Extract the (x, y) coordinate from the center of the cell holding the provided text.  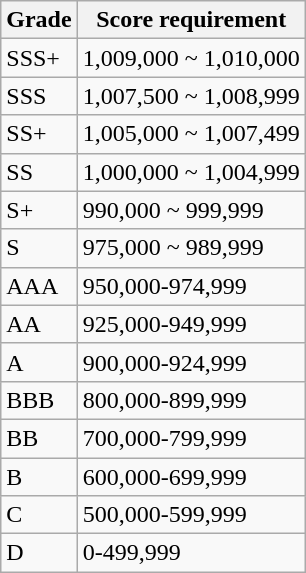
0-499,999 (191, 553)
800,000-899,999 (191, 400)
SSS+ (39, 58)
500,000-599,999 (191, 515)
AAA (39, 286)
1,000,000 ~ 1,004,999 (191, 172)
990,000 ~ 999,999 (191, 210)
1,005,000 ~ 1,007,499 (191, 134)
700,000-799,999 (191, 438)
A (39, 362)
SSS (39, 96)
BBB (39, 400)
BB (39, 438)
1,007,500 ~ 1,008,999 (191, 96)
C (39, 515)
D (39, 553)
900,000-924,999 (191, 362)
975,000 ~ 989,999 (191, 248)
SS+ (39, 134)
600,000-699,999 (191, 477)
925,000-949,999 (191, 324)
S (39, 248)
950,000-974,999 (191, 286)
1,009,000 ~ 1,010,000 (191, 58)
SS (39, 172)
Score requirement (191, 20)
AA (39, 324)
S+ (39, 210)
Grade (39, 20)
B (39, 477)
